Pinpoint the cell where the given text exists, returning its [X, Y] midpoint coordinate. 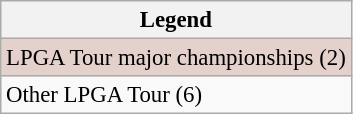
LPGA Tour major championships (2) [176, 58]
Other LPGA Tour (6) [176, 95]
Legend [176, 20]
